Return the (X, Y) coordinate for the center point of the cell that contains the specified text.  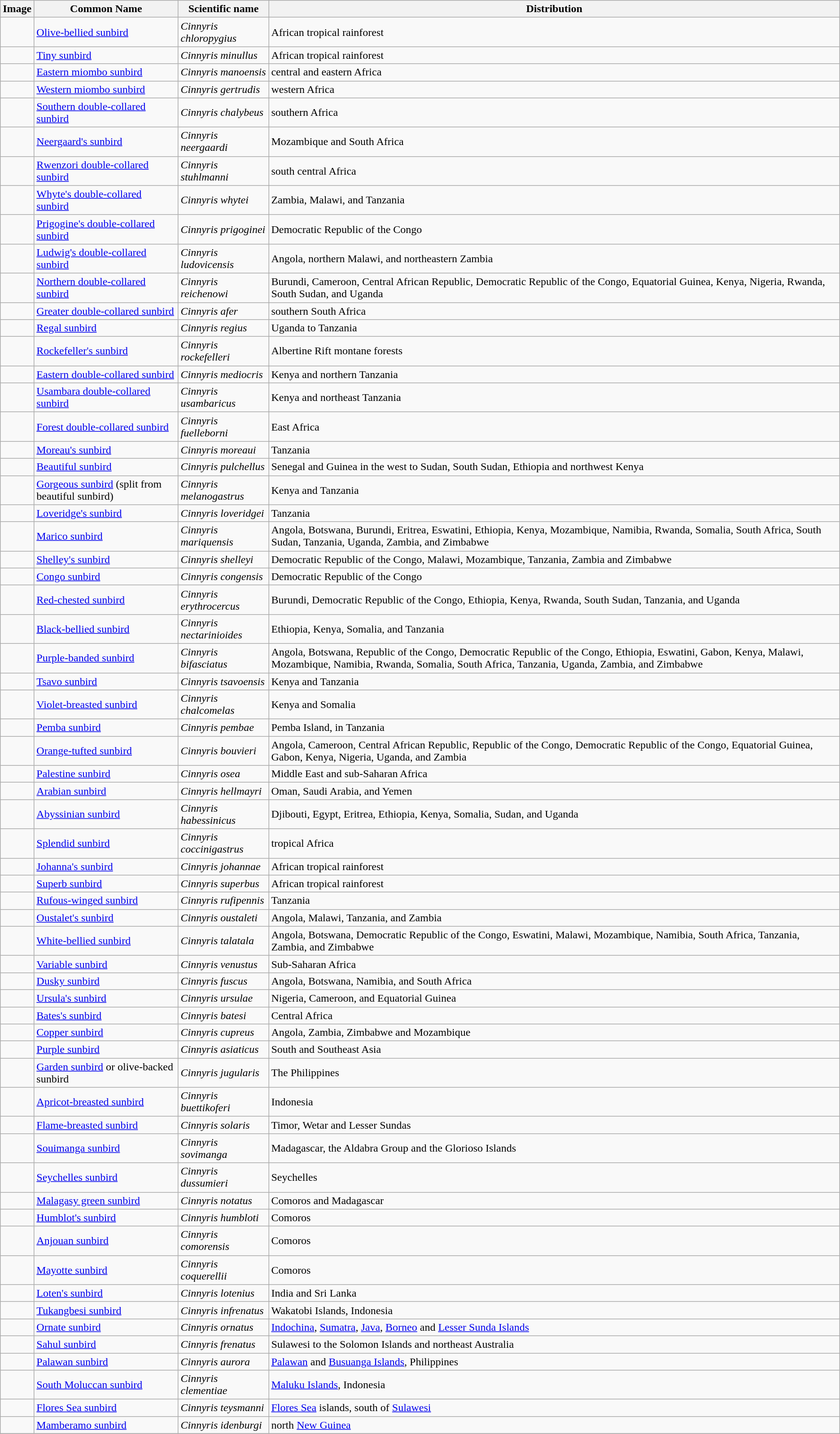
Seychelles (554, 1177)
Cinnyris chloropygius (223, 32)
Angola, Zambia, Zimbabwe and Mozambique (554, 1033)
Cinnyris shelleyi (223, 559)
White-bellied sunbird (106, 941)
Pemba sunbird (106, 728)
Indochina, Sumatra, Java, Borneo and Lesser Sunda Islands (554, 1327)
Cinnyris venustus (223, 964)
Kenya and northeast Tanzania (554, 398)
Cinnyris sovimanga (223, 1148)
Rufous-winged sunbird (106, 901)
western Africa (554, 89)
Orange-tufted sunbird (106, 751)
Cinnyris stuhlmanni (223, 171)
Indonesia (554, 1102)
Ludwig's double-collared sunbird (106, 259)
Cinnyris asiaticus (223, 1050)
Cinnyris buettikoferi (223, 1102)
Purple sunbird (106, 1050)
Cinnyris idenburgi (223, 1425)
Zambia, Malawi, and Tanzania (554, 200)
Cinnyris moreaui (223, 450)
Cinnyris clementiae (223, 1385)
central and eastern Africa (554, 72)
Ornate sunbird (106, 1327)
Cinnyris solaris (223, 1125)
Tukangbesi sunbird (106, 1310)
southern South Africa (554, 311)
Cinnyris ludovicensis (223, 259)
Cinnyris fuelleborni (223, 427)
Forest double-collared sunbird (106, 427)
Cinnyris talatala (223, 941)
Mozambique and South Africa (554, 142)
Cinnyris lotenius (223, 1293)
Image (17, 9)
Cinnyris tsavoensis (223, 681)
Cinnyris jugularis (223, 1073)
Gorgeous sunbird (split from beautiful sunbird) (106, 490)
Pemba Island, in Tanzania (554, 728)
Black-bellied sunbird (106, 629)
South Moluccan sunbird (106, 1385)
Johanna's sunbird (106, 867)
Violet-breasted sunbird (106, 705)
north New Guinea (554, 1425)
Seychelles sunbird (106, 1177)
Mamberamo sunbird (106, 1425)
Palawan and Busuanga Islands, Philippines (554, 1362)
Maluku Islands, Indonesia (554, 1385)
Cinnyris minullus (223, 55)
Cinnyris johannae (223, 867)
Arabian sunbird (106, 791)
Shelley's sunbird (106, 559)
Cinnyris regius (223, 328)
Eastern miombo sunbird (106, 72)
Senegal and Guinea in the west to Sudan, South Sudan, Ethiopia and northwest Kenya (554, 467)
Cinnyris mediocris (223, 374)
Cinnyris prigoginei (223, 229)
Wakatobi Islands, Indonesia (554, 1310)
Oustalet's sunbird (106, 918)
Anjouan sunbird (106, 1241)
Copper sunbird (106, 1033)
Congo sunbird (106, 576)
Angola, Botswana, Namibia, and South Africa (554, 981)
East Africa (554, 427)
Dusky sunbird (106, 981)
Red-chested sunbird (106, 600)
Olive-bellied sunbird (106, 32)
Cinnyris coccinigastrus (223, 843)
Madagascar, the Aldabra Group and the Glorioso Islands (554, 1148)
Cinnyris pulchellus (223, 467)
Cinnyris pembae (223, 728)
Rwenzori double-collared sunbird (106, 171)
Prigogine's double-collared sunbird (106, 229)
Souimanga sunbird (106, 1148)
Cinnyris gertrudis (223, 89)
Cinnyris habessinicus (223, 814)
Regal sunbird (106, 328)
Apricot-breasted sunbird (106, 1102)
Scientific name (223, 9)
Rockefeller's sunbird (106, 351)
Palawan sunbird (106, 1362)
Flores Sea sunbird (106, 1408)
Kenya and Somalia (554, 705)
Cinnyris bouvieri (223, 751)
Distribution (554, 9)
Ethiopia, Kenya, Somalia, and Tanzania (554, 629)
Comoros and Madagascar (554, 1201)
tropical Africa (554, 843)
Common Name (106, 9)
Angola, northern Malawi, and northeastern Zambia (554, 259)
Cinnyris reichenowi (223, 287)
Usambara double-collared sunbird (106, 398)
Variable sunbird (106, 964)
Cinnyris rockefelleri (223, 351)
Western miombo sunbird (106, 89)
Middle East and sub-Saharan Africa (554, 774)
Purple-banded sunbird (106, 658)
Cinnyris dussumieri (223, 1177)
Palestine sunbird (106, 774)
Cinnyris aurora (223, 1362)
Burundi, Cameroon, Central African Republic, Democratic Republic of the Congo, Equatorial Guinea, Kenya, Nigeria, Rwanda, South Sudan, and Uganda (554, 287)
Tsavo sunbird (106, 681)
Cinnyris superbus (223, 884)
Cinnyris notatus (223, 1201)
Cinnyris fuscus (223, 981)
Cinnyris whytei (223, 200)
Northern double-collared sunbird (106, 287)
Marico sunbird (106, 536)
Cinnyris frenatus (223, 1344)
Loveridge's sunbird (106, 513)
Cinnyris usambaricus (223, 398)
South and Southeast Asia (554, 1050)
Cinnyris teysmanni (223, 1408)
Flores Sea islands, south of Sulawesi (554, 1408)
Cinnyris osea (223, 774)
Cinnyris bifasciatus (223, 658)
Cinnyris melanogastrus (223, 490)
Cinnyris ursulae (223, 998)
Timor, Wetar and Lesser Sundas (554, 1125)
Flame-breasted sunbird (106, 1125)
Cinnyris erythrocercus (223, 600)
Tiny sunbird (106, 55)
Cinnyris manoensis (223, 72)
Djibouti, Egypt, Eritrea, Ethiopia, Kenya, Somalia, Sudan, and Uganda (554, 814)
Cinnyris batesi (223, 1015)
Cinnyris oustaleti (223, 918)
Cinnyris chalcomelas (223, 705)
south central Africa (554, 171)
Abyssinian sunbird (106, 814)
Humblot's sunbird (106, 1218)
Angola, Malawi, Tanzania, and Zambia (554, 918)
Democratic Republic of the Congo, Malawi, Mozambique, Tanzania, Zambia and Zimbabwe (554, 559)
Cinnyris congensis (223, 576)
Oman, Saudi Arabia, and Yemen (554, 791)
Sulawesi to the Solomon Islands and northeast Australia (554, 1344)
Central Africa (554, 1015)
Malagasy green sunbird (106, 1201)
southern Africa (554, 112)
The Philippines (554, 1073)
Cinnyris cupreus (223, 1033)
Cinnyris afer (223, 311)
Cinnyris infrenatus (223, 1310)
Cinnyris hellmayri (223, 791)
Cinnyris mariquensis (223, 536)
Albertine Rift montane forests (554, 351)
Uganda to Tanzania (554, 328)
Nigeria, Cameroon, and Equatorial Guinea (554, 998)
Kenya and northern Tanzania (554, 374)
Bates's sunbird (106, 1015)
Cinnyris neergaardi (223, 142)
Angola, Botswana, Democratic Republic of the Congo, Eswatini, Malawi, Mozambique, Namibia, South Africa, Tanzania, Zambia, and Zimbabwe (554, 941)
Mayotte sunbird (106, 1270)
Ursula's sunbird (106, 998)
Superb sunbird (106, 884)
Whyte's double-collared sunbird (106, 200)
Sahul sunbird (106, 1344)
Cinnyris chalybeus (223, 112)
Greater double-collared sunbird (106, 311)
Beautiful sunbird (106, 467)
Sub-Saharan Africa (554, 964)
Cinnyris rufipennis (223, 901)
Garden sunbird or olive-backed sunbird (106, 1073)
Neergaard's sunbird (106, 142)
Cinnyris coquerellii (223, 1270)
Loten's sunbird (106, 1293)
Eastern double-collared sunbird (106, 374)
Burundi, Democratic Republic of the Congo, Ethiopia, Kenya, Rwanda, South Sudan, Tanzania, and Uganda (554, 600)
Cinnyris humbloti (223, 1218)
Splendid sunbird (106, 843)
Cinnyris ornatus (223, 1327)
Moreau's sunbird (106, 450)
India and Sri Lanka (554, 1293)
Cinnyris loveridgei (223, 513)
Cinnyris nectarinioides (223, 629)
Cinnyris comorensis (223, 1241)
Southern double-collared sunbird (106, 112)
